Scan for the cell matching the given text and deliver its [X, Y] coordinate at center. 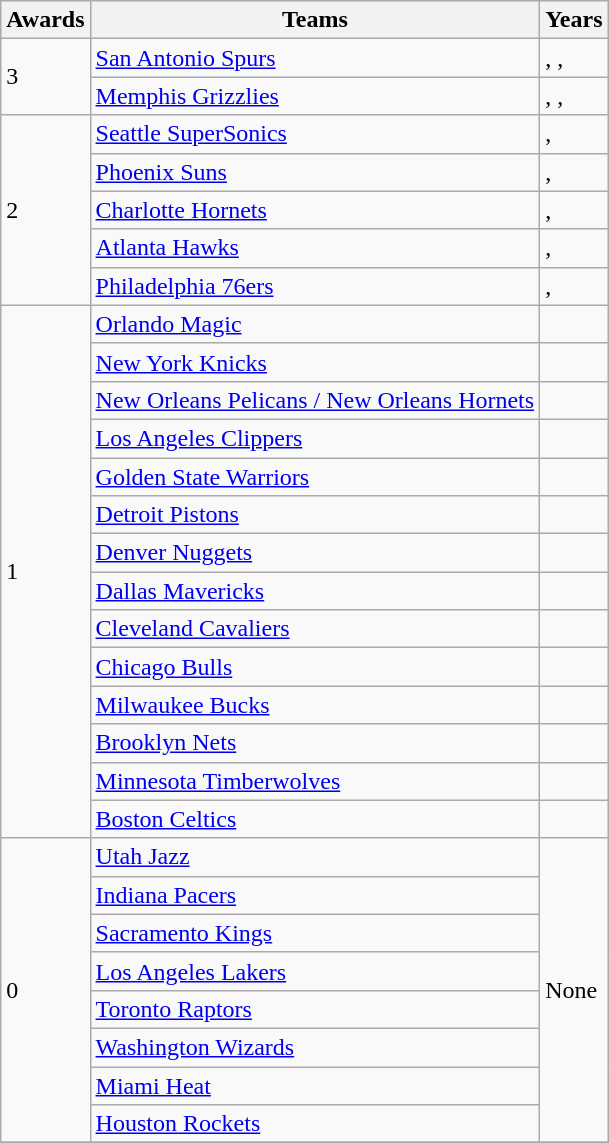
2 [46, 210]
1 [46, 572]
Charlotte Hornets [315, 210]
Toronto Raptors [315, 1009]
Phoenix Suns [315, 172]
Boston Celtics [315, 819]
New York Knicks [315, 362]
Miami Heat [315, 1085]
Chicago Bulls [315, 667]
Indiana Pacers [315, 895]
Philadelphia 76ers [315, 286]
Brooklyn Nets [315, 743]
San Antonio Spurs [315, 58]
Minnesota Timberwolves [315, 781]
Washington Wizards [315, 1047]
3 [46, 77]
Atlanta Hawks [315, 248]
Utah Jazz [315, 857]
Houston Rockets [315, 1124]
Teams [315, 20]
Denver Nuggets [315, 553]
None [574, 990]
0 [46, 990]
Memphis Grizzlies [315, 96]
Dallas Mavericks [315, 591]
Seattle SuperSonics [315, 134]
Golden State Warriors [315, 477]
Milwaukee Bucks [315, 705]
Cleveland Cavaliers [315, 629]
Years [574, 20]
New Orleans Pelicans / New Orleans Hornets [315, 400]
Los Angeles Clippers [315, 438]
Orlando Magic [315, 324]
Awards [46, 20]
Los Angeles Lakers [315, 971]
Detroit Pistons [315, 515]
Sacramento Kings [315, 933]
